Provide the (x, y) coordinate of the cell's center where the given text is located.  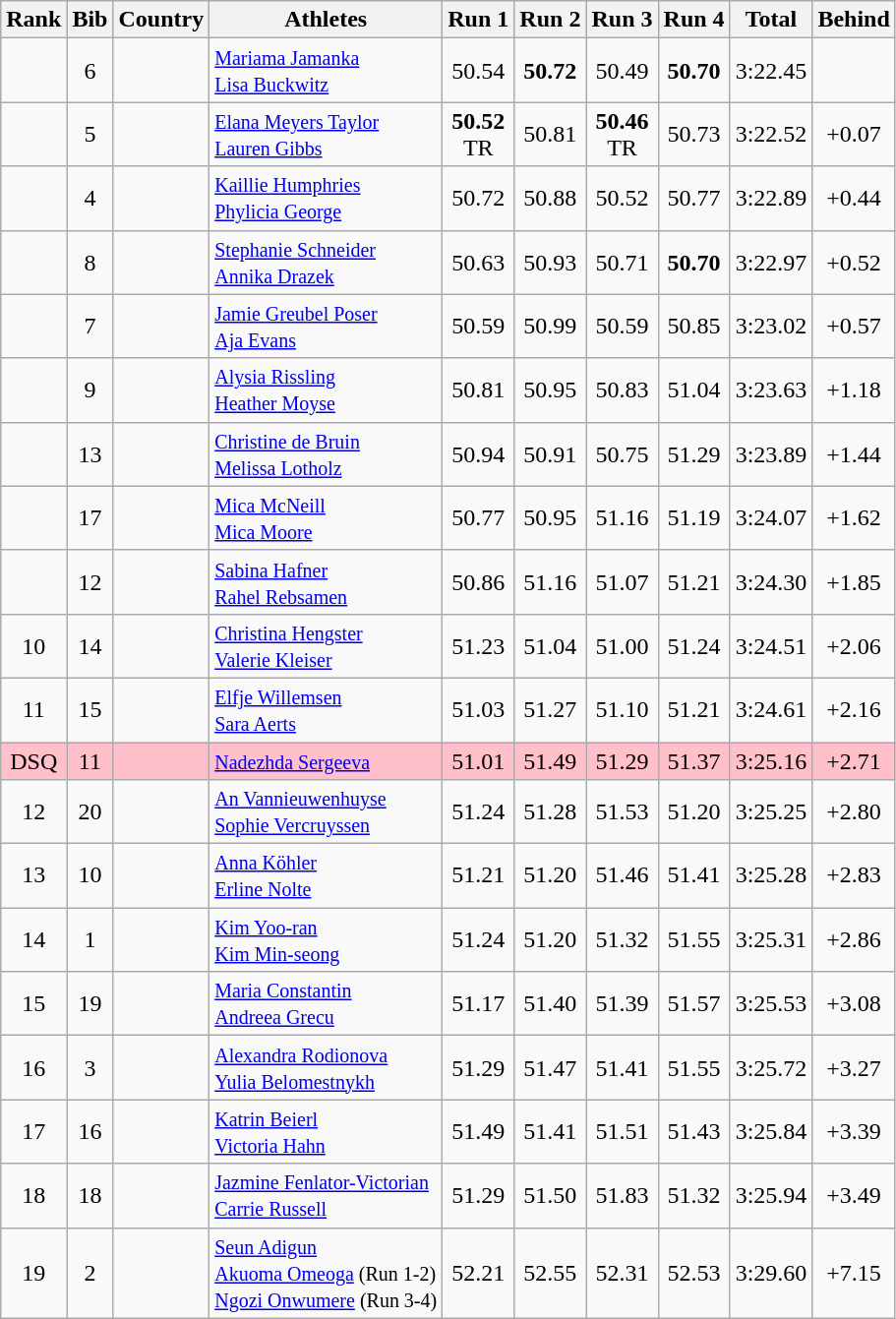
+0.57 (854, 327)
+2.16 (854, 710)
Kim Yoo-ranKim Min-seong (327, 940)
8 (90, 262)
50.99 (551, 327)
+3.08 (854, 1003)
51.28 (551, 812)
Athletes (327, 20)
52.21 (478, 1273)
51.07 (622, 582)
50.86 (478, 582)
51.19 (694, 517)
50.71 (622, 262)
Elana Meyers TaylorLauren Gibbs (327, 134)
3:25.72 (771, 1068)
Behind (854, 20)
51.03 (478, 710)
Run 3 (622, 20)
Bib (90, 20)
3:22.52 (771, 134)
Alexandra RodionovaYulia Belomestnykh (327, 1068)
50.94 (478, 454)
Kaillie HumphriesPhylicia George (327, 199)
3:25.28 (771, 875)
Run 2 (551, 20)
51.10 (622, 710)
51.47 (551, 1068)
3:25.53 (771, 1003)
+2.86 (854, 940)
+2.06 (854, 645)
51.23 (478, 645)
Jazmine Fenlator-VictorianCarrie Russell (327, 1196)
+1.44 (854, 454)
Katrin BeierlVictoria Hahn (327, 1131)
3:24.51 (771, 645)
+7.15 (854, 1273)
3:25.31 (771, 940)
50.49 (622, 71)
50.46TR (622, 134)
+2.71 (854, 760)
3:25.16 (771, 760)
51.27 (551, 710)
51.00 (622, 645)
3:25.25 (771, 812)
52.31 (622, 1273)
3:25.84 (771, 1131)
DSQ (33, 760)
3:23.63 (771, 390)
20 (90, 812)
Sabina HafnerRahel Rebsamen (327, 582)
3:25.94 (771, 1196)
Mariama JamankaLisa Buckwitz (327, 71)
Run 1 (478, 20)
Christine de BruinMelissa Lotholz (327, 454)
3:24.07 (771, 517)
51.01 (478, 760)
+3.49 (854, 1196)
50.85 (694, 327)
9 (90, 390)
50.91 (551, 454)
Elfje WillemsenSara Aerts (327, 710)
Maria ConstantinAndreea Grecu (327, 1003)
Mica McNeillMica Moore (327, 517)
50.83 (622, 390)
3:22.89 (771, 199)
+0.07 (854, 134)
Country (161, 20)
3:24.30 (771, 582)
Total (771, 20)
6 (90, 71)
50.73 (694, 134)
50.63 (478, 262)
+1.85 (854, 582)
5 (90, 134)
51.43 (694, 1131)
50.88 (551, 199)
3:29.60 (771, 1273)
51.57 (694, 1003)
50.54 (478, 71)
51.53 (622, 812)
+2.83 (854, 875)
Seun AdigunAkuoma Omeoga (Run 1-2)Ngozi Onwumere (Run 3-4) (327, 1273)
Run 4 (694, 20)
4 (90, 199)
+3.39 (854, 1131)
+1.62 (854, 517)
+1.18 (854, 390)
52.53 (694, 1273)
1 (90, 940)
7 (90, 327)
Stephanie SchneiderAnnika Drazek (327, 262)
51.83 (622, 1196)
51.50 (551, 1196)
+3.27 (854, 1068)
2 (90, 1273)
Christina HengsterValerie Kleiser (327, 645)
50.52TR (478, 134)
51.51 (622, 1131)
3:24.61 (771, 710)
3:23.89 (771, 454)
+2.80 (854, 812)
51.17 (478, 1003)
50.93 (551, 262)
+0.44 (854, 199)
3:23.02 (771, 327)
51.37 (694, 760)
Jamie Greubel PoserAja Evans (327, 327)
52.55 (551, 1273)
Rank (33, 20)
+0.52 (854, 262)
An VannieuwenhuyseSophie Vercruyssen (327, 812)
50.75 (622, 454)
50.52 (622, 199)
Anna KöhlerErline Nolte (327, 875)
Alysia RisslingHeather Moyse (327, 390)
Nadezhda Sergeeva (327, 760)
51.46 (622, 875)
51.40 (551, 1003)
3 (90, 1068)
3:22.45 (771, 71)
51.39 (622, 1003)
3:22.97 (771, 262)
